Capture the cell that displays the provided text and extract its (X, Y) central coordinate. 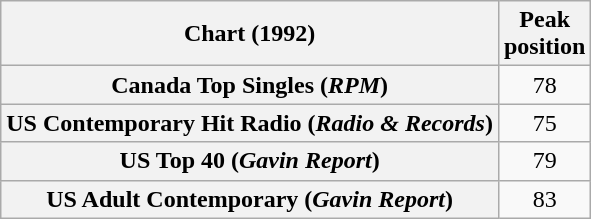
Chart (1992) (250, 34)
US Adult Contemporary (Gavin Report) (250, 199)
83 (544, 199)
Peakposition (544, 34)
79 (544, 161)
US Contemporary Hit Radio (Radio & Records) (250, 123)
US Top 40 (Gavin Report) (250, 161)
Canada Top Singles (RPM) (250, 85)
78 (544, 85)
75 (544, 123)
